For the text-containing cell, return its midpoint in [X, Y] coordinate format. 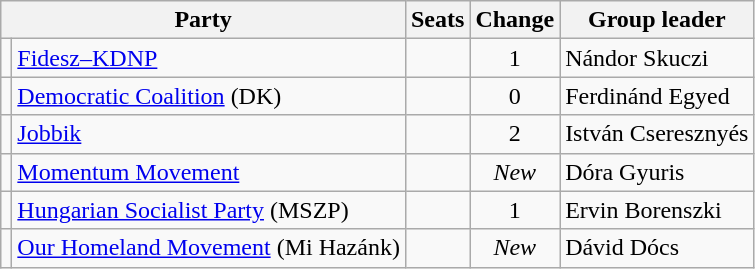
Our Homeland Movement (Mi Hazánk) [209, 248]
2 [515, 134]
Dávid Dócs [657, 248]
Ferdinánd Egyed [657, 96]
Nándor Skuczi [657, 58]
Ervin Borenszki [657, 210]
Democratic Coalition (DK) [209, 96]
Fidesz–KDNP [209, 58]
Dóra Gyuris [657, 172]
István Cseresznyés [657, 134]
Party [204, 20]
Change [515, 20]
Seats [437, 20]
Momentum Movement [209, 172]
Group leader [657, 20]
Jobbik [209, 134]
0 [515, 96]
Hungarian Socialist Party (MSZP) [209, 210]
